Search for the cell housing the specified text and yield its (x, y) center coordinate. 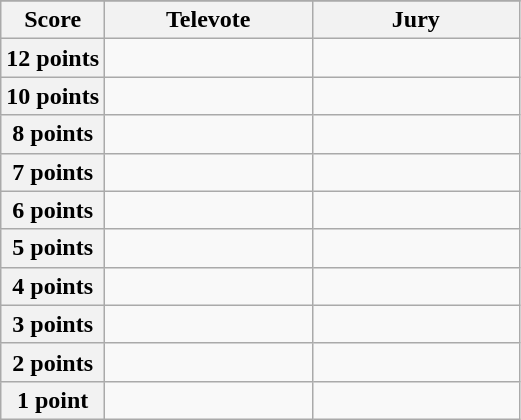
Televote (209, 20)
6 points (53, 210)
2 points (53, 362)
4 points (53, 286)
5 points (53, 248)
10 points (53, 96)
12 points (53, 58)
1 point (53, 400)
7 points (53, 172)
3 points (53, 324)
Score (53, 20)
Jury (416, 20)
8 points (53, 134)
